Output the [X, Y] coordinate of the center of the cell containing the given text.  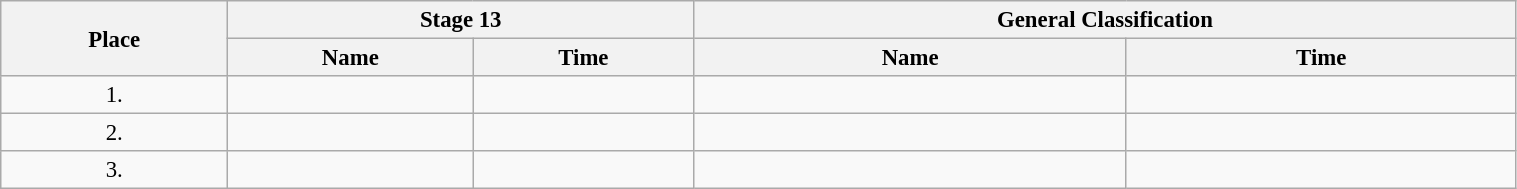
Stage 13 [461, 20]
Place [114, 38]
General Classification [1105, 20]
1. [114, 95]
3. [114, 170]
2. [114, 133]
